Locate the cell with the specified text and output its (X, Y) center coordinate. 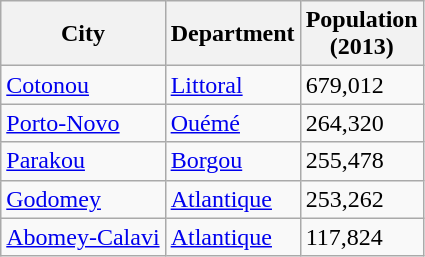
Abomey-Calavi (83, 237)
City (83, 34)
Ouémé (232, 123)
Porto-Novo (83, 123)
Littoral (232, 85)
Godomey (83, 199)
Department (232, 34)
Borgou (232, 161)
Parakou (83, 161)
Cotonou (83, 85)
255,478 (362, 161)
679,012 (362, 85)
Population(2013) (362, 34)
253,262 (362, 199)
117,824 (362, 237)
264,320 (362, 123)
